Determine the (X, Y) coordinate at the center of the cell enclosing the given text.  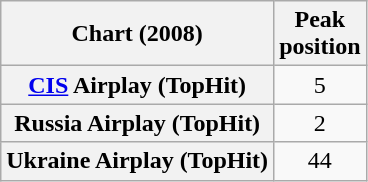
Peakposition (320, 34)
Russia Airplay (TopHit) (138, 123)
2 (320, 123)
CIS Airplay (TopHit) (138, 85)
5 (320, 85)
Chart (2008) (138, 34)
44 (320, 161)
Ukraine Airplay (TopHit) (138, 161)
